Return (X, Y) of the center of cell containing provided text 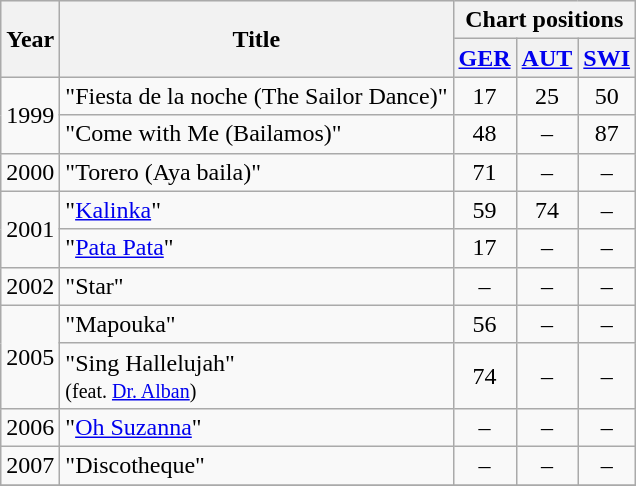
48 (484, 134)
"Fiesta de la noche (The Sailor Dance)" (256, 96)
25 (547, 96)
"Sing Hallelujah"(feat. Dr. Alban) (256, 376)
"Come with Me (Bailamos)" (256, 134)
2006 (30, 427)
"Star" (256, 286)
GER (484, 58)
"Oh Suzanna" (256, 427)
Title (256, 39)
1999 (30, 115)
50 (607, 96)
2000 (30, 172)
"Kalinka" (256, 210)
2001 (30, 229)
56 (484, 324)
"Discotheque" (256, 465)
59 (484, 210)
2007 (30, 465)
71 (484, 172)
2005 (30, 356)
2002 (30, 286)
"Mapouka" (256, 324)
87 (607, 134)
"Pata Pata" (256, 248)
AUT (547, 58)
Chart positions (544, 20)
"Torero (Aya baila)" (256, 172)
SWI (607, 58)
Year (30, 39)
